Identify which cell holds the provided text, then report its (X, Y) central coordinate. 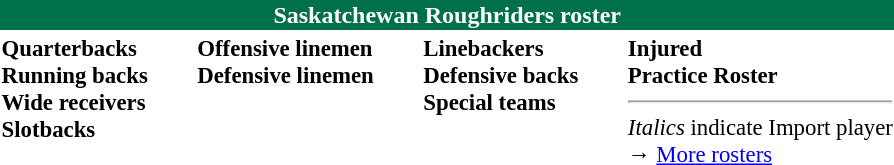
Saskatchewan Roughriders roster (447, 15)
